Identify which cell holds the provided text, then report its [X, Y] central coordinate. 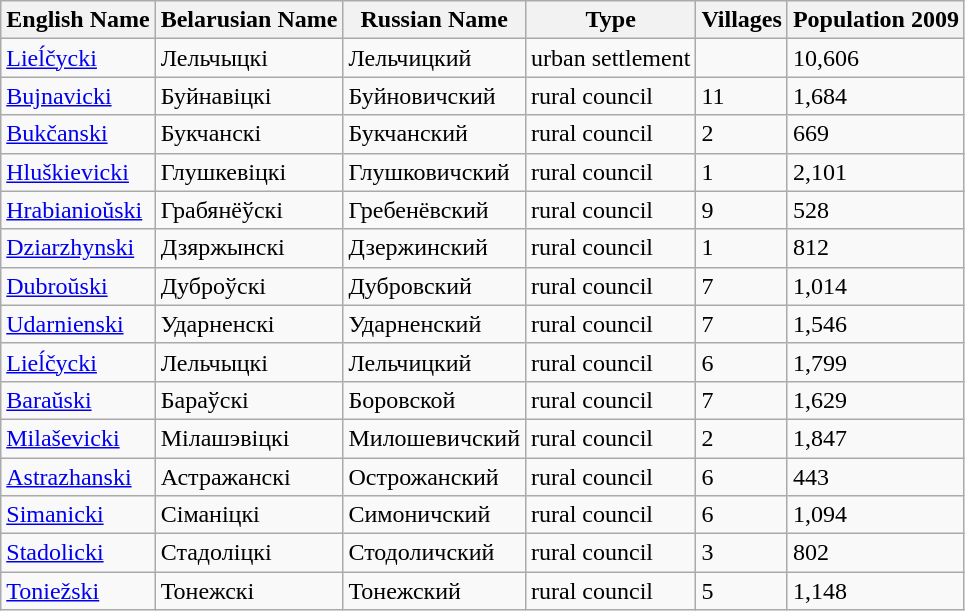
Population 2009 [876, 20]
Стодоличский [434, 553]
Simanicki [78, 515]
3 [742, 553]
Dziarzhynski [78, 248]
Стадоліцкі [249, 553]
Милошевичский [434, 438]
11 [742, 96]
Hrabianioŭski [78, 210]
1,847 [876, 438]
Bukčanski [78, 134]
669 [876, 134]
443 [876, 477]
Боровской [434, 400]
Тонежский [434, 591]
Глушковичский [434, 172]
2,101 [876, 172]
Russian Name [434, 20]
10,606 [876, 58]
Дуброўскі [249, 286]
Симоничский [434, 515]
Milaševicki [78, 438]
Дзержинский [434, 248]
Toniežski [78, 591]
Острожанский [434, 477]
Букчанскі [249, 134]
Астражанскі [249, 477]
Буйновичский [434, 96]
Ударненскі [249, 324]
Тонежскі [249, 591]
Udarnienski [78, 324]
Дубровский [434, 286]
Бараўскі [249, 400]
Belarusian Name [249, 20]
Дзяржынскі [249, 248]
Букчанский [434, 134]
1,799 [876, 362]
Грабянёўскі [249, 210]
Сіманіцкі [249, 515]
Hluškievicki [78, 172]
Type [611, 20]
Baraŭski [78, 400]
1,148 [876, 591]
Глушкевіцкі [249, 172]
528 [876, 210]
802 [876, 553]
urban settlement [611, 58]
English Name [78, 20]
1,629 [876, 400]
Bujnavicki [78, 96]
Буйнавіцкі [249, 96]
1,546 [876, 324]
Astrazhanski [78, 477]
9 [742, 210]
1,094 [876, 515]
Stadolicki [78, 553]
1,684 [876, 96]
812 [876, 248]
5 [742, 591]
1,014 [876, 286]
Гребенёвский [434, 210]
Dubroŭski [78, 286]
Мілашэвіцкі [249, 438]
Villages [742, 20]
Ударненский [434, 324]
